Provide the (X, Y) coordinate of the cell's center where the given text is located.  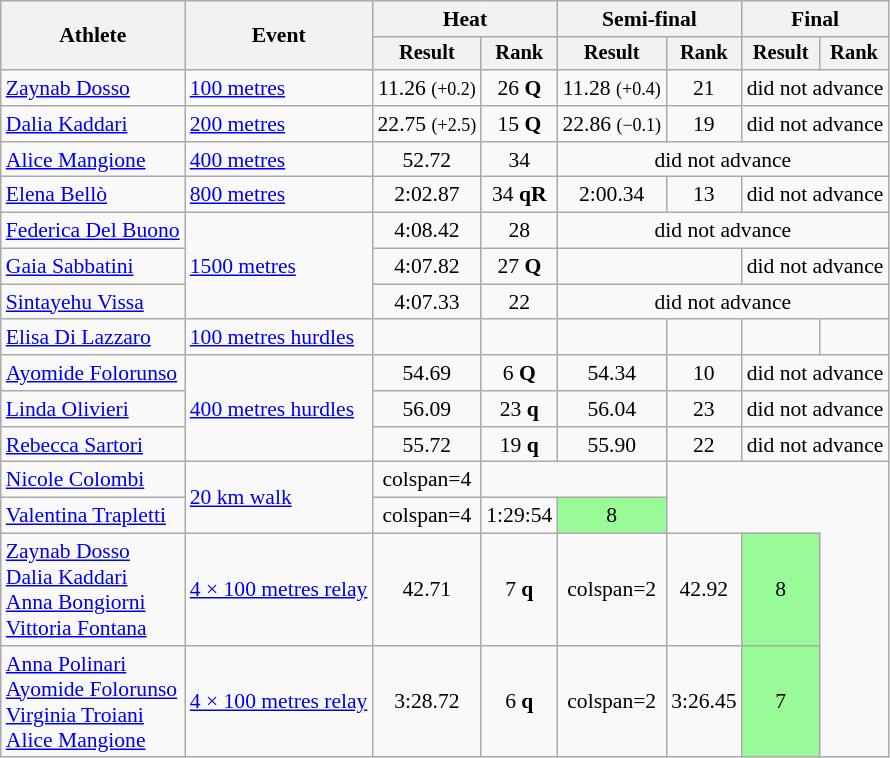
Linda Olivieri (93, 409)
Final (816, 19)
Heat (464, 19)
7 (781, 702)
23 q (519, 409)
Semi-final (649, 19)
Rebecca Sartori (93, 445)
Event (279, 36)
Gaia Sabbatini (93, 267)
400 metres hurdles (279, 408)
Zaynab DossoDalia KaddariAnna BongiorniVittoria Fontana (93, 590)
100 metres (279, 88)
Zaynab Dosso (93, 88)
800 metres (279, 195)
7 q (519, 590)
100 metres hurdles (279, 338)
6 q (519, 702)
19 (704, 124)
Anna PolinariAyomide FolorunsoVirginia TroianiAlice Mangione (93, 702)
6 Q (519, 373)
21 (704, 88)
34 qR (519, 195)
27 Q (519, 267)
1500 metres (279, 266)
1:29:54 (519, 516)
Elisa Di Lazzaro (93, 338)
200 metres (279, 124)
4:07.82 (426, 267)
20 km walk (279, 498)
2:00.34 (612, 195)
19 q (519, 445)
55.90 (612, 445)
10 (704, 373)
Federica Del Buono (93, 231)
23 (704, 409)
11.26 (+0.2) (426, 88)
26 Q (519, 88)
4:08.42 (426, 231)
54.69 (426, 373)
54.34 (612, 373)
56.04 (612, 409)
4:07.33 (426, 302)
400 metres (279, 160)
Athlete (93, 36)
Ayomide Folorunso (93, 373)
Sintayehu Vissa (93, 302)
Alice Mangione (93, 160)
Elena Bellò (93, 195)
55.72 (426, 445)
42.71 (426, 590)
56.09 (426, 409)
Valentina Trapletti (93, 516)
2:02.87 (426, 195)
22.86 (−0.1) (612, 124)
Dalia Kaddari (93, 124)
13 (704, 195)
15 Q (519, 124)
42.92 (704, 590)
Nicole Colombi (93, 480)
11.28 (+0.4) (612, 88)
28 (519, 231)
34 (519, 160)
3:28.72 (426, 702)
52.72 (426, 160)
22.75 (+2.5) (426, 124)
3:26.45 (704, 702)
